Extract the (X, Y) coordinate from the center of the cell holding the provided text.  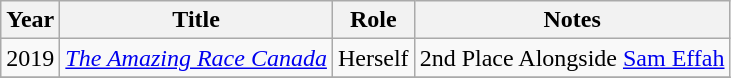
Year (30, 20)
Notes (572, 20)
2019 (30, 58)
Herself (373, 58)
Role (373, 20)
Title (196, 20)
The Amazing Race Canada (196, 58)
2nd Place Alongside Sam Effah (572, 58)
